Output the (X, Y) coordinate of the center of the cell containing the given text.  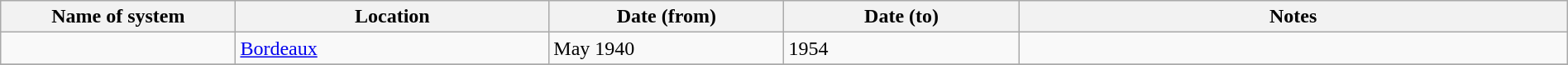
May 1940 (667, 48)
Name of system (118, 17)
1954 (901, 48)
Bordeaux (392, 48)
Notes (1293, 17)
Date (from) (667, 17)
Location (392, 17)
Date (to) (901, 17)
